Capture the cell that displays the provided text and extract its (X, Y) central coordinate. 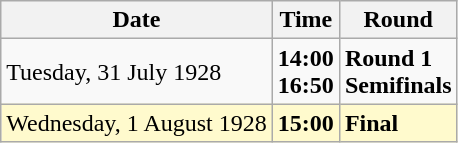
Date (137, 20)
Tuesday, 31 July 1928 (137, 72)
Round 1Semifinals (398, 72)
Wednesday, 1 August 1928 (137, 123)
Round (398, 20)
Time (306, 20)
Final (398, 123)
15:00 (306, 123)
14:0016:50 (306, 72)
